Locate the cell with the specified text and output its (x, y) center coordinate. 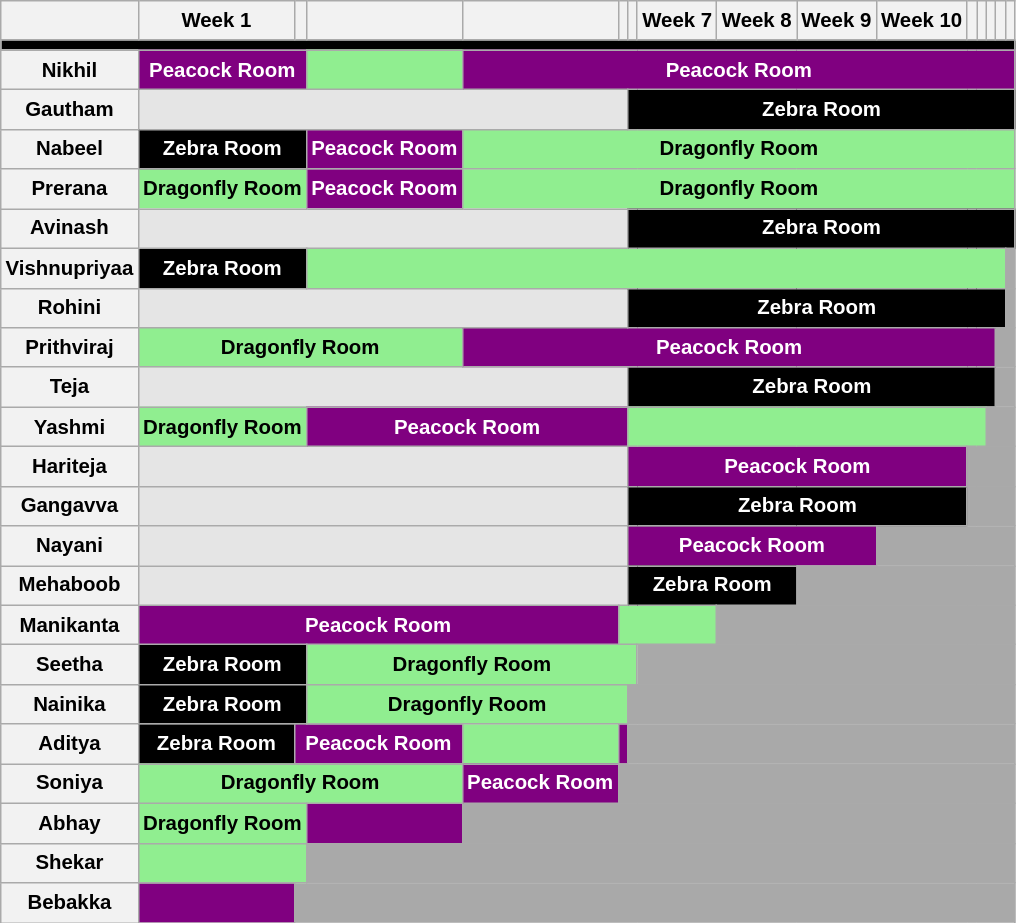
Avinash (70, 228)
Bebakka (70, 902)
Nikhil (70, 70)
Manikanta (70, 625)
Seetha (70, 664)
Nayani (70, 546)
Hariteja (70, 466)
Week 1 (216, 20)
Nainika (70, 704)
Gautham (70, 109)
Vishnupriyaa (70, 268)
Prerana (70, 189)
Abhay (70, 823)
Nabeel (70, 149)
Week 9 (837, 20)
Gangavva (70, 506)
Week 8 (757, 20)
Shekar (70, 863)
Prithviraj (70, 347)
Week 10 (922, 20)
Week 7 (677, 20)
Yashmi (70, 427)
Soniya (70, 783)
Teja (70, 387)
Mehaboob (70, 585)
Rohini (70, 308)
Aditya (70, 744)
